From the cell containing the given text, extract its center point as (X, Y) coordinate. 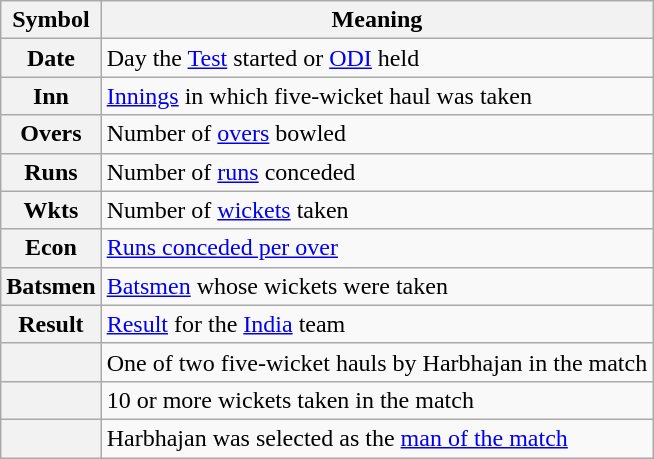
Number of wickets taken (377, 210)
Inn (51, 96)
Number of runs conceded (377, 172)
Harbhajan was selected as the man of the match (377, 438)
Symbol (51, 20)
10 or more wickets taken in the match (377, 400)
Result for the India team (377, 324)
Innings in which five-wicket haul was taken (377, 96)
Day the Test started or ODI held (377, 58)
Overs (51, 134)
Batsmen whose wickets were taken (377, 286)
Runs conceded per over (377, 248)
Number of overs bowled (377, 134)
Runs (51, 172)
Wkts (51, 210)
One of two five-wicket hauls by Harbhajan in the match (377, 362)
Econ (51, 248)
Date (51, 58)
Result (51, 324)
Batsmen (51, 286)
Meaning (377, 20)
